Capture the cell that displays the provided text and extract its [x, y] central coordinate. 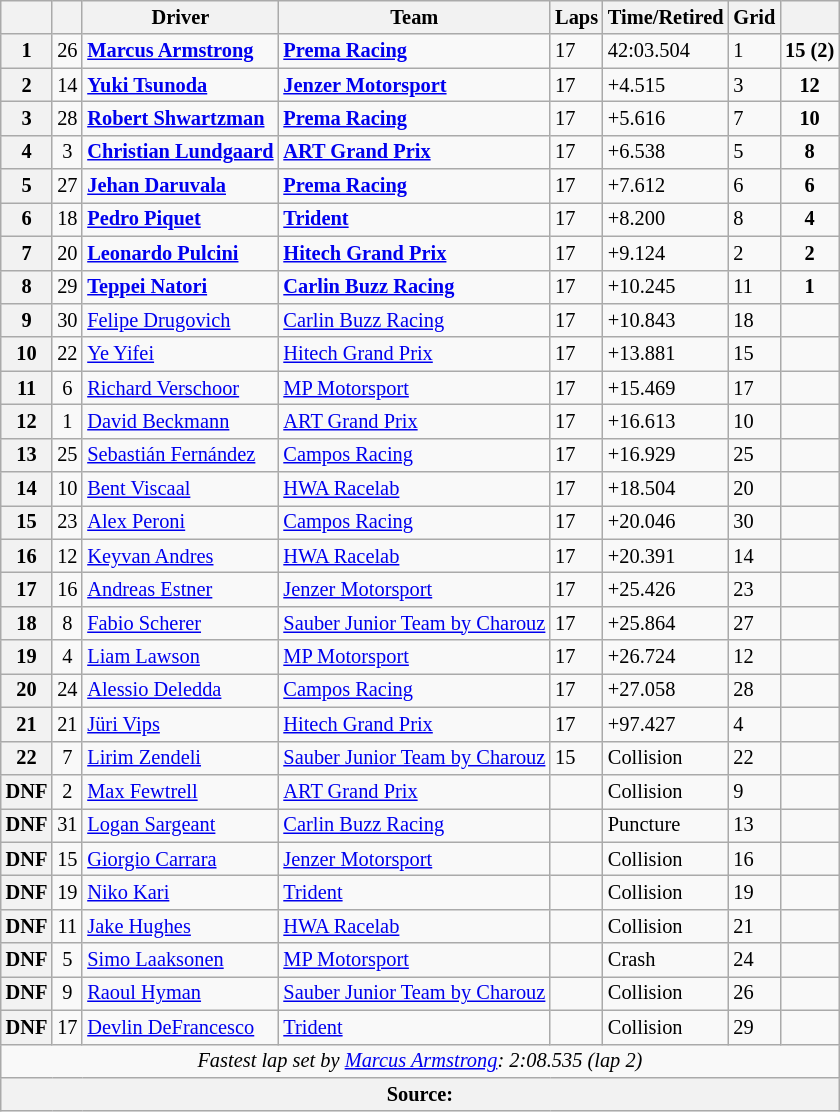
15 (2) [810, 51]
+25.426 [666, 589]
Liam Lawson [180, 657]
Jüri Vips [180, 724]
+20.046 [666, 522]
+7.612 [666, 186]
Bent Viscaal [180, 489]
+97.427 [666, 724]
Time/Retired [666, 17]
+16.613 [666, 421]
Giorgio Carrara [180, 859]
+26.724 [666, 657]
+25.864 [666, 623]
+5.616 [666, 118]
Lirim Zendeli [180, 758]
Alessio Deledda [180, 690]
Pedro Piquet [180, 219]
Fastest lap set by Marcus Armstrong: 2:08.535 (lap 2) [420, 1061]
+4.515 [666, 85]
Leonardo Pulcini [180, 253]
David Beckmann [180, 421]
Yuki Tsunoda [180, 85]
31 [67, 825]
Logan Sargeant [180, 825]
Crash [666, 960]
+20.391 [666, 556]
Richard Verschoor [180, 388]
Puncture [666, 825]
Christian Lundgaard [180, 152]
+15.469 [666, 388]
Robert Shwartzman [180, 118]
Team [414, 17]
Source: [420, 1094]
Jake Hughes [180, 926]
+6.538 [666, 152]
+18.504 [666, 489]
Laps [576, 17]
+10.843 [666, 320]
Niko Kari [180, 892]
+13.881 [666, 354]
Jehan Daruvala [180, 186]
Driver [180, 17]
Ye Yifei [180, 354]
Grid [755, 17]
Max Fewtrell [180, 791]
Simo Laaksonen [180, 960]
Devlin DeFrancesco [180, 1027]
Keyvan Andres [180, 556]
Felipe Drugovich [180, 320]
Fabio Scherer [180, 623]
Marcus Armstrong [180, 51]
+27.058 [666, 690]
Teppei Natori [180, 287]
+8.200 [666, 219]
Sebastián Fernández [180, 455]
+16.929 [666, 455]
+10.245 [666, 287]
42:03.504 [666, 51]
Andreas Estner [180, 589]
Alex Peroni [180, 522]
Raoul Hyman [180, 993]
+9.124 [666, 253]
